Provide the (X, Y) coordinate of the cell's center where the given text is located.  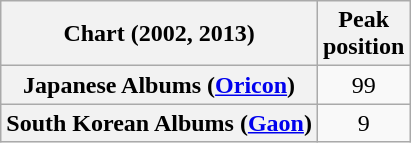
Chart (2002, 2013) (160, 34)
Peakposition (363, 34)
Japanese Albums (Oricon) (160, 85)
9 (363, 123)
99 (363, 85)
South Korean Albums (Gaon) (160, 123)
